Pinpoint the cell where the given text exists, returning its [x, y] midpoint coordinate. 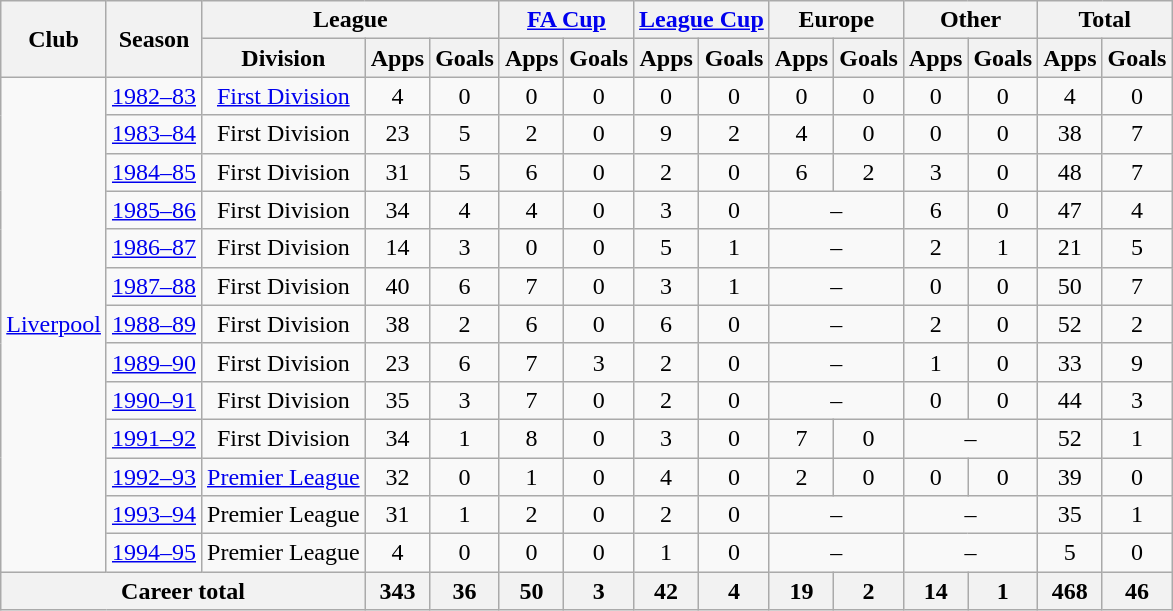
39 [1070, 477]
32 [397, 477]
19 [801, 591]
1982–83 [154, 96]
Liverpool [54, 324]
1987–88 [154, 286]
Career total [183, 591]
League [351, 20]
343 [397, 591]
Other [970, 20]
Europe [836, 20]
8 [531, 438]
1985–86 [154, 210]
468 [1070, 591]
1983–84 [154, 134]
Club [54, 39]
1988–89 [154, 324]
40 [397, 286]
1990–91 [154, 400]
1986–87 [154, 248]
1989–90 [154, 362]
33 [1070, 362]
Total [1105, 20]
Season [154, 39]
46 [1137, 591]
48 [1070, 172]
42 [666, 591]
Division [284, 58]
FA Cup [566, 20]
1984–85 [154, 172]
1994–95 [154, 553]
League Cup [702, 20]
36 [465, 591]
47 [1070, 210]
44 [1070, 400]
1993–94 [154, 515]
21 [1070, 248]
1992–93 [154, 477]
1991–92 [154, 438]
